Provide the [x, y] coordinate of the cell's center where the given text is located.  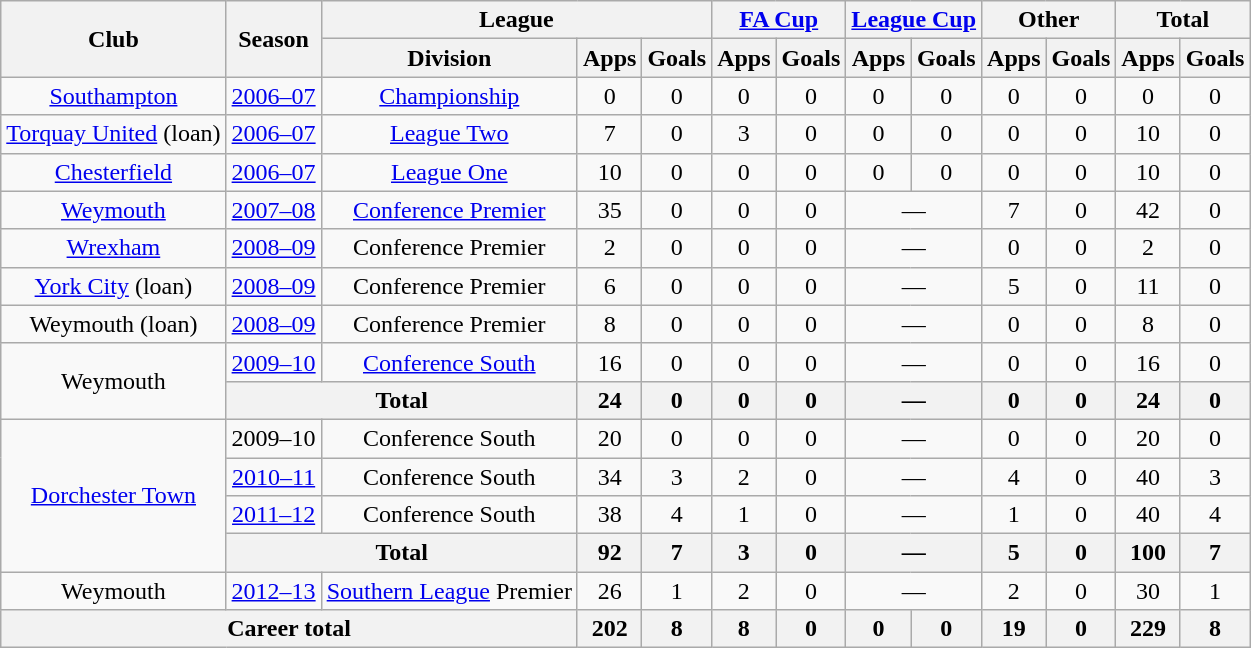
42 [1148, 210]
229 [1148, 629]
6 [609, 286]
York City (loan) [114, 286]
Southern League Premier [449, 591]
League Cup [914, 20]
League Two [449, 134]
Southampton [114, 96]
2011–12 [274, 515]
202 [609, 629]
Career total [290, 629]
38 [609, 515]
30 [1148, 591]
League One [449, 172]
2007–08 [274, 210]
Weymouth (loan) [114, 324]
FA Cup [779, 20]
35 [609, 210]
Wrexham [114, 248]
Dorchester Town [114, 495]
11 [1148, 286]
2010–11 [274, 477]
Torquay United (loan) [114, 134]
League [516, 20]
Chesterfield [114, 172]
19 [1014, 629]
Season [274, 39]
Championship [449, 96]
92 [609, 553]
26 [609, 591]
Club [114, 39]
Division [449, 58]
100 [1148, 553]
2012–13 [274, 591]
34 [609, 477]
Other [1049, 20]
